Determine the [X, Y] coordinate at the center of the cell enclosing the given text.  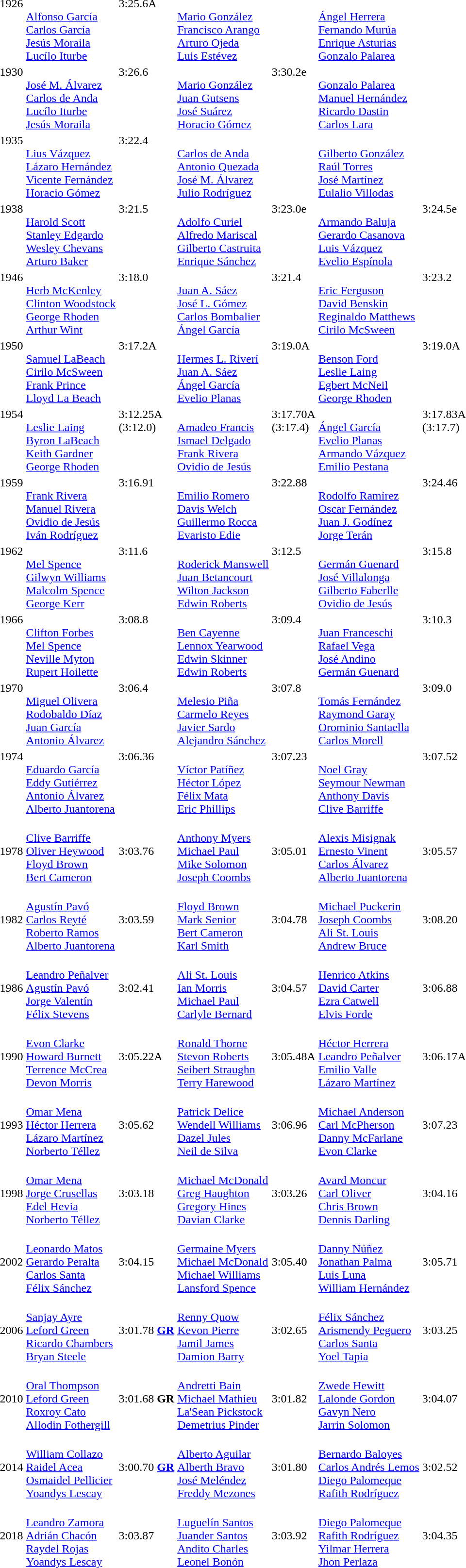
3:05.62 [147, 1125]
3:02.65 [293, 1330]
Noel GraySeymour NewmanAnthony DavisClive Barriffe [369, 783]
3:03.59 [147, 919]
Ben Cayenne Lennox Yearwood Edwin Skinner Edwin Roberts [223, 646]
Avard MoncurCarl OliverChris BrownDennis Darling [369, 1193]
3:17.70A(3:17.4) [293, 440]
Hermes L. Riverí Juan A. Sáez Ángel García Evelio Planas [223, 372]
3:12.5 [293, 577]
Víctor PatíñezHéctor LópezFélix MataEric Phillips [223, 783]
Evon ClarkeHoward BurnettTerrence McCreaDevon Morris [71, 1056]
Armando Baluja Gerardo Casanova Luis Vázquez Evelio Espínola [369, 235]
Omar MenaJorge CrusellasEdel HeviaNorberto Téllez [71, 1193]
3:01.78 GR [147, 1330]
Michael McDonaldGreg HaughtonGregory HinesDavian Clarke [223, 1193]
Agustín PavóCarlos ReytéRoberto RamosAlberto Juantorena [71, 919]
3:03.76 [147, 851]
3:22.88 [293, 509]
Leslie Laing Byron LaBeach Keith Gardner George Rhoden [71, 440]
3:18.0 [147, 303]
Amadeo Francis Ismael Delgado Frank Rivera Ovidio de Jesús [223, 440]
3:12.25A(3:12.0) [147, 440]
Zwede HewittLalonde GordonGavyn NeroJarrin Solomon [369, 1399]
Héctor HerreraLeandro PeñalverEmilio ValleLázaro Martínez [369, 1056]
Harold Scott Stanley Edgardo Wesley Chevans Arturo Baker [71, 235]
Eric Ferguson David Benskin Reginaldo Matthews Cirilo McSween [369, 303]
3:21.4 [293, 303]
Bernardo BaloyesCarlos Andrés LemosDiego PalomequeRafith Rodríguez [369, 1467]
3:21.5 [147, 235]
3:01.68 GR [147, 1399]
Lius Vázquez Lázaro Hernández Vicente Fernández Horacio Gómez [71, 167]
3:05.48A [293, 1056]
Mel Spence Gilwyn Williams Malcolm Spence George Kerr [71, 577]
William CollazoRaidel AceaOsmaidel PellicierYoandys Lescay [71, 1467]
3:16.91 [147, 509]
Leandro PeñalverAgustín PavóJorge ValentínFélix Stevens [71, 988]
3:03.26 [293, 1193]
Gonzalo Palarea Manuel Hernández Ricardo Dastin Carlos Lara [369, 98]
Roderick Manswell Juan Betancourt Wilton Jackson Edwin Roberts [223, 577]
3:04.15 [147, 1262]
Ángel García Evelio Planas Armando Vázquez Emilio Pestana [369, 440]
Ali St. LouisIan MorrisMichael PaulCarlyle Bernard [223, 988]
3:26.6 [147, 98]
Gilberto González Raúl Torres José Martínez Eulalio Villodas [369, 167]
3:23.0e [293, 235]
Miguel Olivera Rodobaldo Díaz Juan García Antonio Álvarez [71, 714]
Eduardo García Eddy Gutiérrez Antonio ÁlvarezAlberto Juantorena [71, 783]
3:06.96 [293, 1125]
Emilio Romero Davis Welch Guillermo Rocca Evaristo Edie [223, 509]
3:09.4 [293, 646]
Henrico AtkinsDavid CarterEzra CatwellElvis Forde [369, 988]
Floyd BrownMark SeniorBert CameronKarl Smith [223, 919]
3:19.0A [293, 372]
3:05.22A [147, 1056]
3:01.82 [293, 1399]
3:00.70 GR [147, 1467]
Mario González Juan Gutsens José Suárez Horacio Gómez [223, 98]
Samuel LaBeach Cirilo McSween Frank Prince Lloyd La Beach [71, 372]
Adolfo Curiel Alfredo Mariscal Gilberto Castruita Enrique Sánchez [223, 235]
José M. Álvarez Carlos de Anda Lucílo Iturbe Jesús Moraila [71, 98]
Alexis MisignakErnesto VinentCarlos ÁlvarezAlberto Juantorena [369, 851]
Frank Rivera Manuel Rivera Ovidio de Jesús Iván Rodríguez [71, 509]
Leonardo MatosGerardo PeraltaCarlos SantaFélix Sánchez [71, 1262]
Anthony MyersMichael PaulMike SolomonJoseph Coombs [223, 851]
Melesio Piña Carmelo Reyes Javier Sardo Alejandro Sánchez [223, 714]
Andretti BainMichael MathieuLa'Sean PickstockDemetrius Pinder [223, 1399]
Renny QuowKevon PierreJamil JamesDamion Barry [223, 1330]
Alberto AguilarAlberth BravoJosé MeléndezFreddy Mezones [223, 1467]
Ronald ThorneStevon RobertsSeibert StraughnTerry Harewood [223, 1056]
Félix SánchezArismendy PegueroCarlos SantaYoel Tapia [369, 1330]
Germán Guenard José Villalonga Gilberto Faberlle Ovidio de Jesús [369, 577]
Clive BarriffeOliver HeywoodFloyd BrownBert Cameron [71, 851]
3:01.80 [293, 1467]
Carlos de Anda Antonio Quezada José M. Álvarez Julio Rodríguez [223, 167]
3:22.4 [147, 167]
Juan A. Sáez José L. Gómez Carlos Bombalier Ángel García [223, 303]
Tomás Fernández Raymond Garay Orominio Santaella Carlos Morell [369, 714]
Michael AndersonCarl McPhersonDanny McFarlaneEvon Clarke [369, 1125]
Michael PuckerinJoseph CoombsAli St. LouisAndrew Bruce [369, 919]
Omar MenaHéctor HerreraLázaro MartínezNorberto Téllez [71, 1125]
Oral ThompsonLeford GreenRoxroy CatoAllodin Fothergill [71, 1399]
Sanjay AyreLeford GreenRicardo ChambersBryan Steele [71, 1330]
3:30.2e [293, 98]
Benson Ford Leslie Laing Egbert McNeil George Rhoden [369, 372]
Germaine MyersMichael McDonaldMichael WilliamsLansford Spence [223, 1262]
3:08.8 [147, 646]
3:03.18 [147, 1193]
Rodolfo Ramírez Oscar Fernández Juan J. Godínez Jorge Terán [369, 509]
3:07.23 [293, 783]
3:02.41 [147, 988]
3:06.4 [147, 714]
Patrick DeliceWendell WilliamsDazel JulesNeil de Silva [223, 1125]
Danny NúñezJonathan PalmaLuis LunaWilliam Hernández [369, 1262]
Clifton Forbes Mel Spence Neville Myton Rupert Hoilette [71, 646]
3:07.8 [293, 714]
Juan Franceschi Rafael Vega José Andino Germán Guenard [369, 646]
3:06.36 [147, 783]
3:17.2A [147, 372]
3:04.57 [293, 988]
3:04.78 [293, 919]
3:05.01 [293, 851]
3:11.6 [147, 577]
Herb McKenley Clinton Woodstock George Rhoden Arthur Wint [71, 303]
3:05.40 [293, 1262]
